Pinpoint the cell where the given text exists, returning its (x, y) midpoint coordinate. 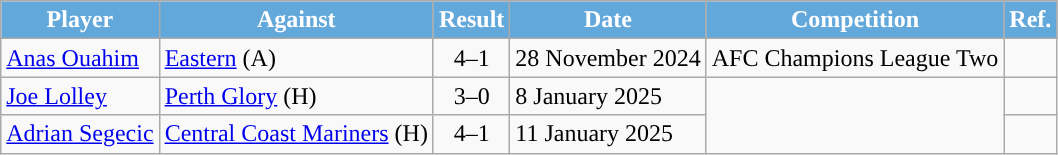
28 November 2024 (608, 58)
8 January 2025 (608, 96)
11 January 2025 (608, 134)
Against (296, 20)
Perth Glory (H) (296, 96)
Central Coast Mariners (H) (296, 134)
3–0 (471, 96)
AFC Champions League Two (855, 58)
Ref. (1030, 20)
Competition (855, 20)
Eastern (A) (296, 58)
Adrian Segecic (80, 134)
Player (80, 20)
Result (471, 20)
Anas Ouahim (80, 58)
Date (608, 20)
Joe Lolley (80, 96)
